Scan for the cell matching the given text and deliver its [x, y] coordinate at center. 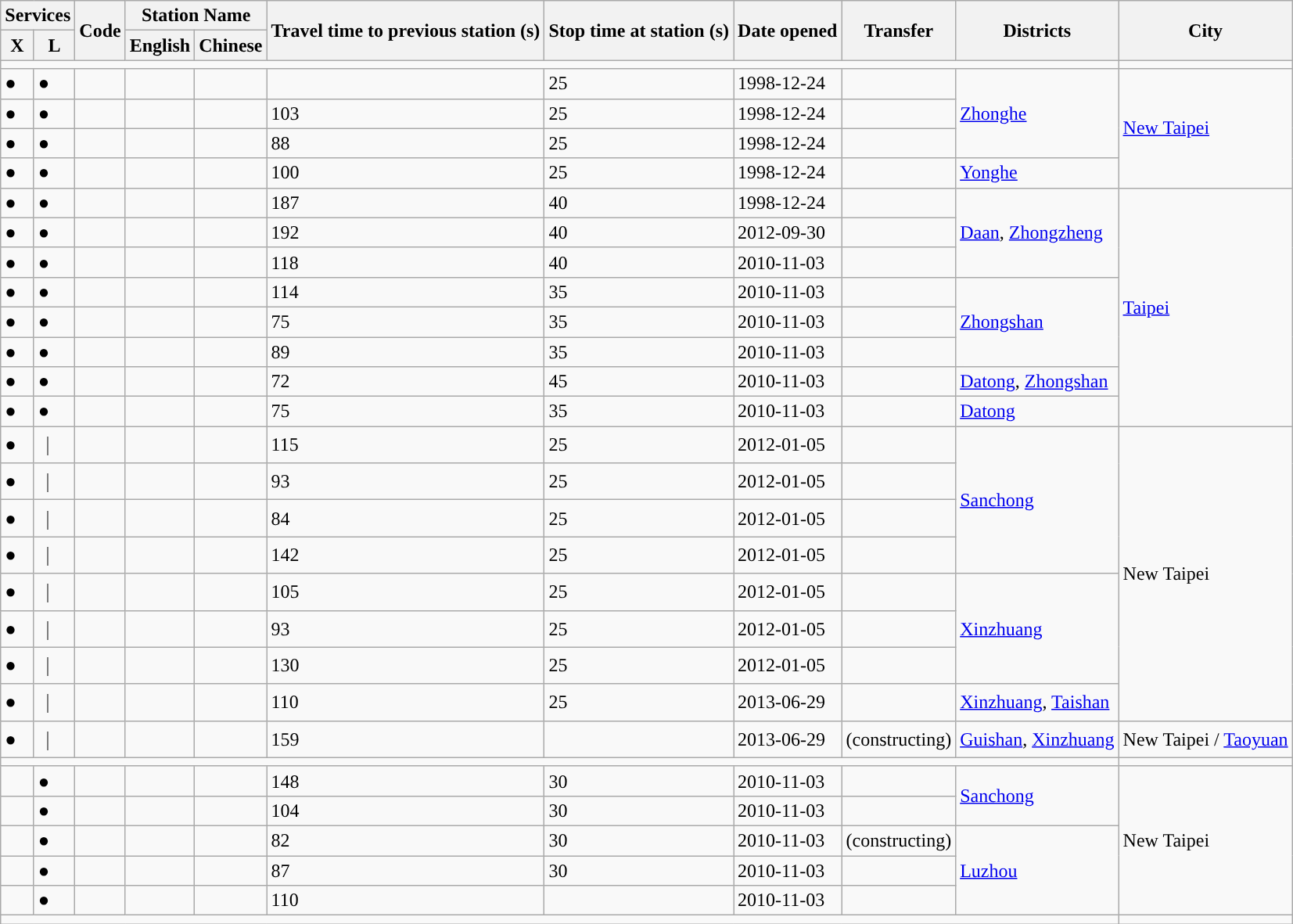
Code [100, 31]
Date opened [788, 31]
Zhonghe [1037, 113]
City [1205, 31]
187 [405, 203]
Daan, Zhongzheng [1037, 232]
103 [405, 113]
X [17, 45]
Yonghe [1037, 173]
Transfer [899, 31]
192 [405, 232]
72 [405, 382]
104 [405, 811]
Taipei [1205, 307]
English [160, 45]
82 [405, 840]
118 [405, 262]
Zhongshan [1037, 322]
130 [405, 665]
L [55, 45]
89 [405, 351]
84 [405, 518]
105 [405, 591]
Travel time to previous station (s) [405, 31]
Stop time at station (s) [639, 31]
148 [405, 781]
Station Name [196, 16]
45 [639, 382]
Datong [1037, 412]
2012-09-30 [788, 232]
115 [405, 444]
Luzhou [1037, 870]
New Taipei / Taoyuan [1205, 739]
159 [405, 739]
87 [405, 871]
Datong, Zhongshan [1037, 382]
Guishan, Xinzhuang [1037, 739]
114 [405, 292]
Services [38, 16]
142 [405, 555]
Chinese [231, 45]
Districts [1037, 31]
88 [405, 143]
Xinzhuang [1037, 629]
Xinzhuang, Taishan [1037, 703]
100 [405, 173]
